Return the [x, y] coordinate for the center point of the cell that contains the specified text.  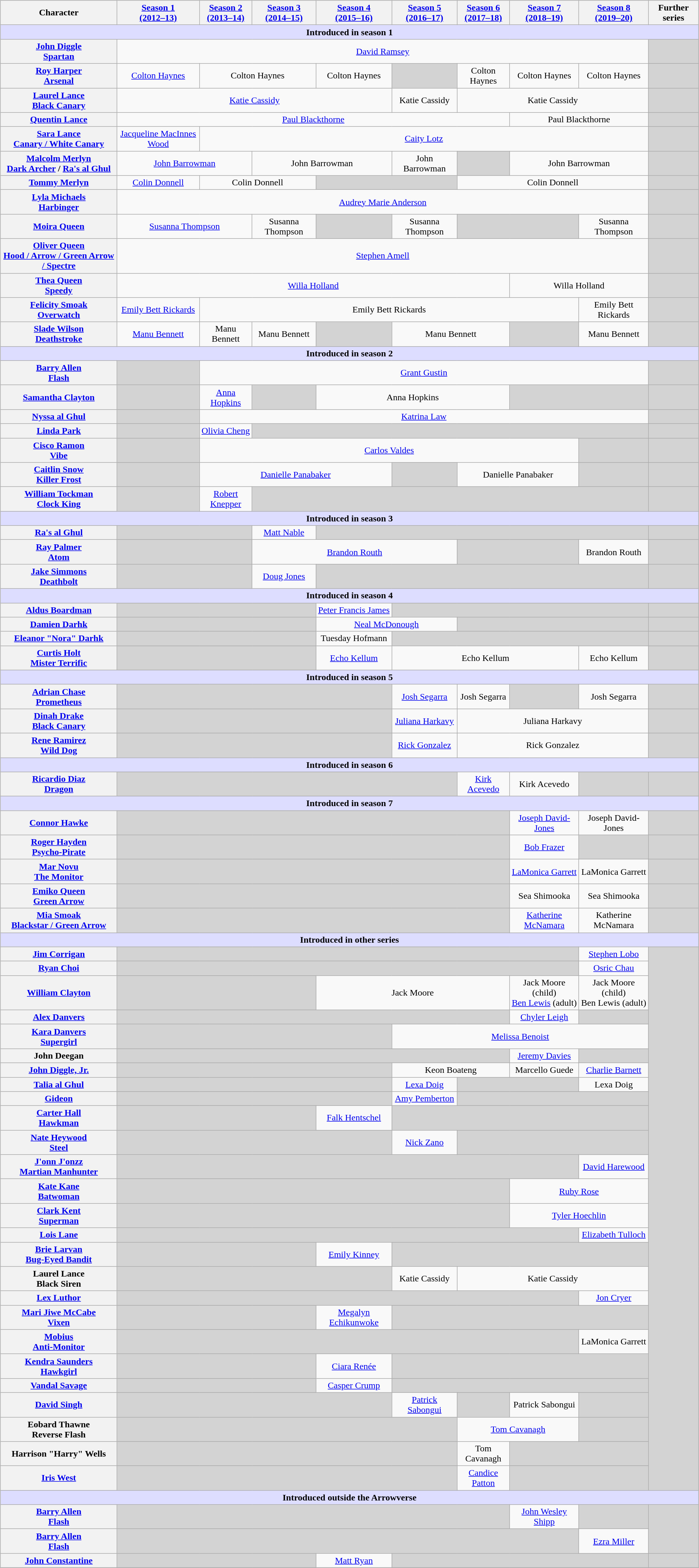
Season 2(2013–14) [226, 13]
Cisco RamonVibe [58, 450]
Quentin Lance [58, 120]
Season 5(2016–17) [424, 13]
Laurel LanceBlack Canary [58, 100]
Ra's al Ghul [58, 533]
Ricardio DiazDragon [58, 784]
Falk Hentschel [354, 1118]
Jack Moore (child) Ben Lewis (adult) [544, 993]
Clark Kent Superman [58, 1215]
Malcolm MerlynDark Archer / Ra's al Ghul [58, 164]
Moira Queen [58, 227]
Jacqueline MacInnes Wood [158, 139]
Casper Crump [354, 1385]
Linda Park [58, 431]
Lex Luthor [58, 1298]
Lois Lane [58, 1235]
John Constantine [58, 1560]
Amy Pemberton [424, 1099]
Mar Novu The Monitor [58, 872]
Vandal Savage [58, 1385]
Ruby Rose [579, 1191]
Samantha Clayton [58, 397]
Rene RamirezWild Dog [58, 745]
Season 7(2018–19) [544, 13]
Candice Patton [483, 1478]
Further series [673, 13]
Season 4(2015–16) [354, 13]
Introduced in season 1 [349, 32]
Brie LarvanBug-Eyed Bandit [58, 1254]
Introduced outside the Arrowverse [349, 1497]
John Diggle, Jr. [58, 1070]
J'onn J'onzzMartian Manhunter [58, 1167]
Introduced in season 5 [349, 677]
Barry Allen Flash [58, 1517]
Jon Cryer [613, 1298]
Jack Moore (child)Ben Lewis (adult) [613, 993]
Season 8(2019–20) [613, 13]
Osric Chau [613, 968]
Chyler Leigh [544, 1017]
Ciara Renée [354, 1366]
Slade WilsonDeathstroke [58, 334]
Season 3(2014–15) [284, 13]
Tommy Merlyn [58, 183]
Character [58, 13]
Roger Hayden Psycho-Pirate [58, 847]
Introduced in season 7 [349, 804]
Sara LanceCanary / White Canary [58, 139]
Talia al Ghul [58, 1084]
Roy HarperArsenal [58, 76]
Doug Jones [284, 576]
Alex Danvers [58, 1017]
Introduced in season 4 [349, 596]
David Singh [58, 1404]
Grant Gustin [424, 373]
Matt Nable [284, 533]
Aldus Boardman [58, 610]
Mobius Anti-Monitor [58, 1341]
Introduced in season 2 [349, 353]
Elizabeth Tulloch [613, 1235]
Katrina Law [424, 416]
David Harewood [613, 1167]
Curtis HoltMister Terrific [58, 658]
William Clayton [58, 993]
Introduced in other series [349, 940]
Season 6(2017–18) [483, 13]
Emiko Queen Green Arrow [58, 896]
Tyler Hoechlin [579, 1215]
Nyssa al Ghul [58, 416]
Marcello Guede [544, 1070]
Kate Kane Batwoman [58, 1191]
John DiggleSpartan [58, 51]
David Ramsey [382, 51]
Dinah DrakeBlack Canary [58, 721]
Olivia Cheng [226, 431]
Jeremy Davies [544, 1056]
Adrian ChasePrometheus [58, 696]
Laurel LanceBlack Siren [58, 1278]
Neal McDonough [386, 624]
Stephen Amell [382, 256]
Caitlin SnowKiller Frost [58, 475]
Carter HallHawkman [58, 1118]
Jack Moore [412, 993]
Introduced in season 6 [349, 765]
Gideon [58, 1099]
Matt Ryan [354, 1560]
Iris West [58, 1478]
Harrison "Harry" Wells [58, 1454]
Damien Darhk [58, 624]
Kendra SaundersHawkgirl [58, 1366]
Audrey Marie Anderson [382, 202]
Introduced in season 3 [349, 518]
Thea QueenSpeedy [58, 285]
Bob Frazer [544, 847]
Eobard ThawneReverse Flash [58, 1429]
Felicity SmoakOverwatch [58, 310]
Ray PalmerAtom [58, 552]
John Wesley Shipp [544, 1517]
Nick Zano [424, 1143]
Peter Francis James [354, 610]
Stephen Lobo [613, 954]
Caity Lotz [424, 139]
Eleanor "Nora" Darhk [58, 638]
Jim Corrigan [58, 954]
Tuesday Hofmann [354, 638]
Season 1(2012–13) [158, 13]
Oliver QueenHood / Arrow / Green Arrow / Spectre [58, 256]
Ezra Miller [613, 1541]
Keon Boateng [451, 1070]
John Deegan [58, 1056]
Carlos Valdes [389, 450]
Robert Knepper [226, 499]
Mia Smoak Blackstar / Green Arrow [58, 921]
Jake SimmonsDeathbolt [58, 576]
Emily Kinney [354, 1254]
Lyla MichaelsHarbinger [58, 202]
Mari Jiwe McCabeVixen [58, 1317]
Kara DanversSupergirl [58, 1036]
Charlie Barnett [613, 1070]
Nate HeywoodSteel [58, 1143]
Ryan Choi [58, 968]
Connor Hawke [58, 823]
William TockmanClock King [58, 499]
Megalyn Echikunwoke [354, 1317]
Melissa Benoist [520, 1036]
